Capture the cell that displays the provided text and extract its [x, y] central coordinate. 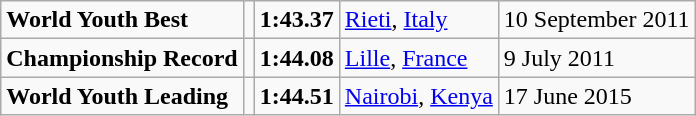
Rieti, Italy [418, 20]
9 July 2011 [596, 58]
World Youth Leading [122, 96]
1:43.37 [296, 20]
Nairobi, Kenya [418, 96]
World Youth Best [122, 20]
17 June 2015 [596, 96]
Lille, France [418, 58]
1:44.08 [296, 58]
10 September 2011 [596, 20]
1:44.51 [296, 96]
Championship Record [122, 58]
